Output the [X, Y] coordinate of the center of the cell containing the given text.  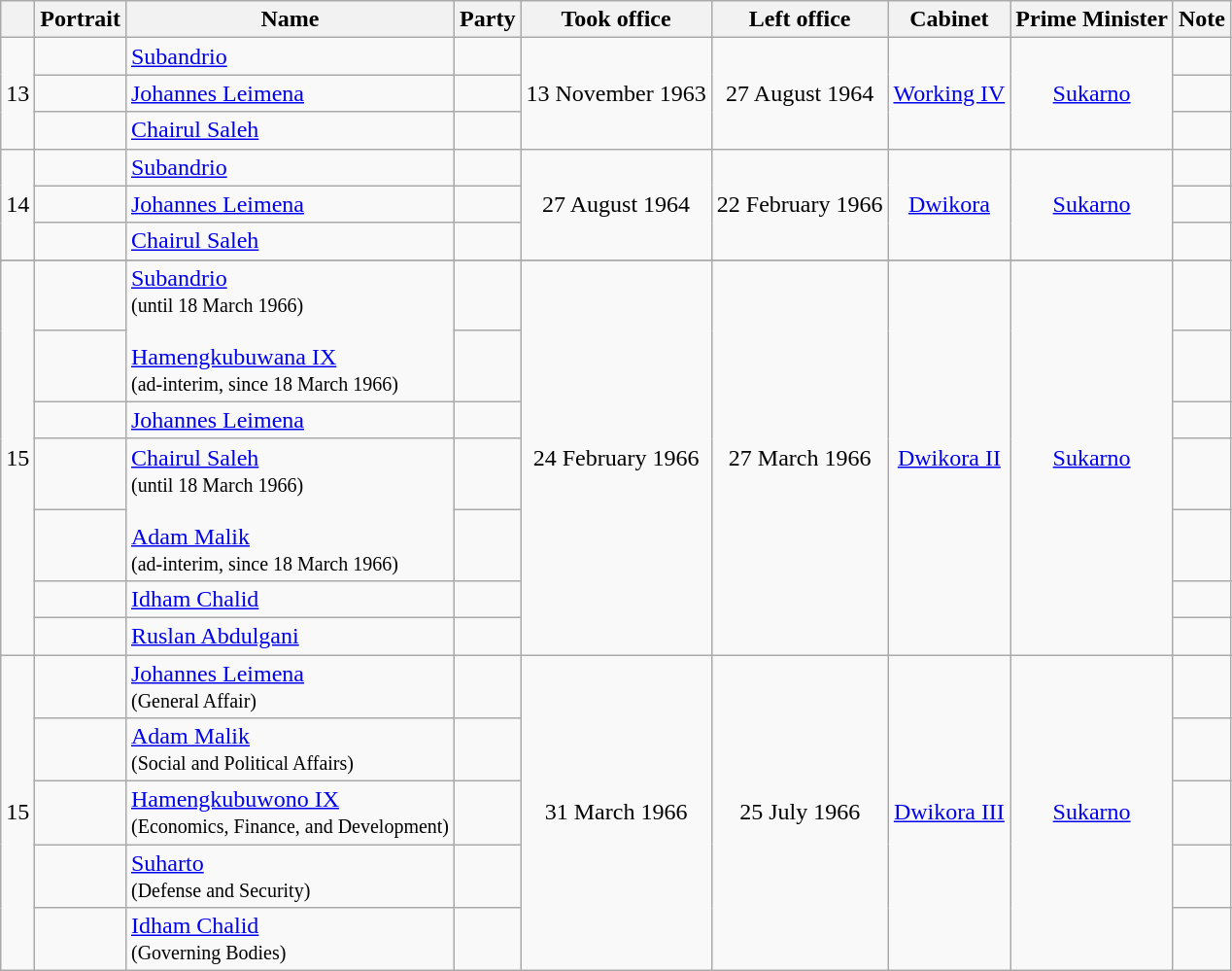
Note [1201, 19]
Ruslan Abdulgani [290, 636]
Adam Malik(Social and Political Affairs) [290, 750]
31 March 1966 [616, 813]
Portrait [81, 19]
Party [488, 19]
Cabinet [949, 19]
Suharto(Defense and Security) [290, 877]
14 [17, 204]
Dwikora III [949, 813]
Chairul Saleh(until 18 March 1966)Adam Malik(ad-interim, since 18 March 1966) [290, 509]
13 November 1963 [616, 93]
22 February 1966 [800, 204]
Took office [616, 19]
27 March 1966 [800, 457]
24 February 1966 [616, 457]
25 July 1966 [800, 813]
Idham Chalid(Governing Bodies) [290, 939]
Hamengkubuwono IX(Economics, Finance, and Development) [290, 813]
Dwikora II [949, 457]
Dwikora [949, 204]
Working IV [949, 93]
Left office [800, 19]
13 [17, 93]
Johannes Leimena(General Affair) [290, 686]
Idham Chalid [290, 599]
Prime Minister [1092, 19]
Subandrio(until 18 March 1966)Hamengkubuwana IX(ad-interim, since 18 March 1966) [290, 330]
Name [290, 19]
